Search for the cell housing the specified text and yield its [x, y] center coordinate. 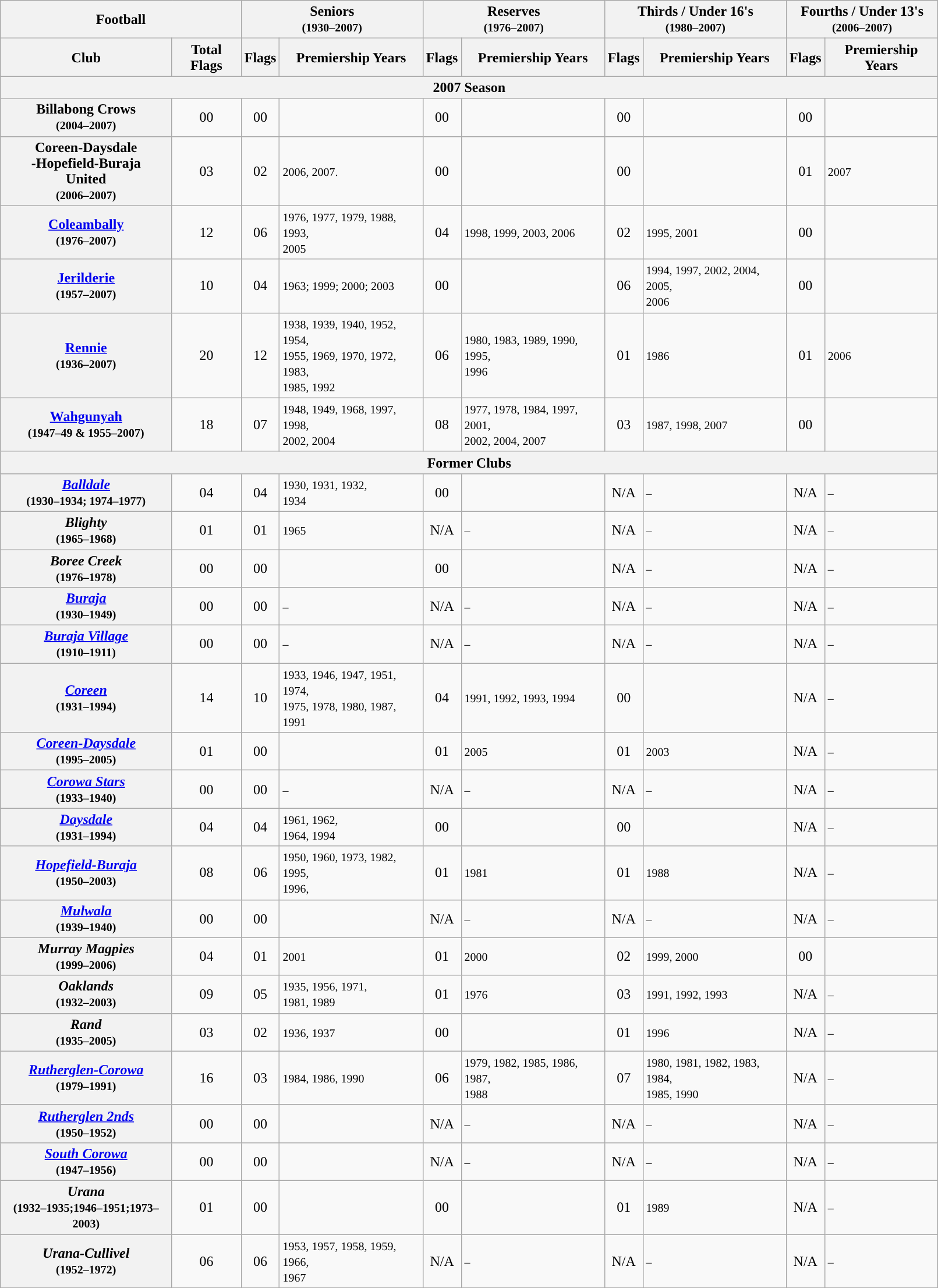
Rutherglen-Corowa(1979–1991) [86, 1078]
1963; 1999; 2000; 2003 [351, 286]
1961, 1962, 1964, 1994 [351, 827]
Jerilderie(1957–2007) [86, 286]
2001 [351, 956]
Oaklands(1932–2003) [86, 995]
1930, 1931, 1932, 1934 [351, 493]
1936, 1937 [351, 1032]
1977, 1978, 1984, 1997, 2001, 2002, 2004, 2007 [533, 424]
Buraja(1930–1949) [86, 607]
Thirds / Under 16's(1980–2007) [695, 20]
2007 [882, 171]
Billabong Crows(2004–2007) [86, 118]
1953, 1957, 1958, 1959, 1966,1967 [351, 1261]
South Corowa(1947–1956) [86, 1161]
1979, 1982, 1985, 1986, 1987, 1988 [533, 1078]
Mulwala(1939–1940) [86, 919]
1995, 2001 [714, 232]
2006, 2007. [351, 171]
2007 Season [469, 87]
Balldale(1930–1934; 1974–1977) [86, 493]
16 [206, 1078]
1948, 1949, 1968, 1997, 1998, 2002, 2004 [351, 424]
Blighty(1965–1968) [86, 530]
Urana-Cullivel(1952–1972) [86, 1261]
2005 [533, 751]
Coreen-Daysdale-Hopefield-Buraja United(2006–2007) [86, 171]
Boree Creek(1976–1978) [86, 568]
Seniors(1930–2007) [332, 20]
Football [121, 20]
1976, 1977, 1979, 1988, 1993, 2005 [351, 232]
Rennie(1936–2007) [86, 355]
1933, 1946, 1947, 1951, 1974, 1975, 1978, 1980, 1987, 1991 [351, 698]
1991, 1992, 1993, 1994 [533, 698]
Rand(1935–2005) [86, 1032]
1989 [714, 1207]
1981 [533, 873]
1980, 1983, 1989, 1990, 1995, 1996 [533, 355]
Wahgunyah(1947–49 & 1955–2007) [86, 424]
Daysdale(1931–1994) [86, 827]
Buraja Village(1910–1911) [86, 644]
Rutherglen 2nds(1950–1952) [86, 1124]
1935, 1956, 1971, 1981, 1989 [351, 995]
1984, 1986, 1990 [351, 1078]
14 [206, 698]
Coleambally(1976–2007) [86, 232]
1976 [533, 995]
1996 [714, 1032]
1988 [714, 873]
1999, 2000 [714, 956]
1986 [714, 355]
20 [206, 355]
Urana(1932–1935;1946–1951;1973–2003) [86, 1207]
Coreen-Daysdale(1995–2005) [86, 751]
1994, 1997, 2002, 2004, 2005, 2006 [714, 286]
1965 [351, 530]
09 [206, 995]
18 [206, 424]
Murray Magpies(1999–2006) [86, 956]
Fourths / Under 13's(2006–2007) [862, 20]
Former Clubs [469, 462]
2006 [882, 355]
1987, 1998, 2007 [714, 424]
1938, 1939, 1940, 1952, 1954, 1955, 1969, 1970, 1972, 1983, 1985, 1992 [351, 355]
1991, 1992, 1993 [714, 995]
Club [86, 57]
Coreen(1931–1994) [86, 698]
Reserves(1976–2007) [514, 20]
Corowa Stars(1933–1940) [86, 790]
1980, 1981, 1982, 1983, 1984,1985, 1990 [714, 1078]
05 [260, 995]
2003 [714, 751]
Hopefield-Buraja(1950–2003) [86, 873]
Total Flags [206, 57]
2000 [533, 956]
1950, 1960, 1973, 1982, 1995, 1996, [351, 873]
1998, 1999, 2003, 2006 [533, 232]
